Detect which cell encompasses the target text, then output its (x, y) center coordinate. 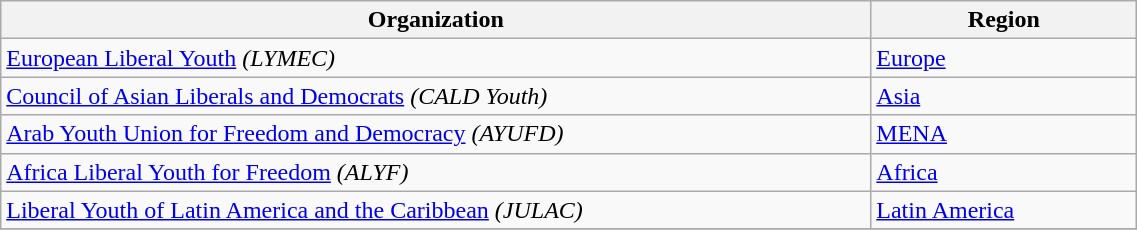
Region (1004, 20)
Asia (1004, 96)
Liberal Youth of Latin America and the Caribbean (JULAC) (436, 210)
European Liberal Youth (LYMEC) (436, 58)
Arab Youth Union for Freedom and Democracy (AYUFD) (436, 134)
Organization (436, 20)
Africa (1004, 172)
Europe (1004, 58)
MENA (1004, 134)
Latin America (1004, 210)
Council of Asian Liberals and Democrats (CALD Youth) (436, 96)
Africa Liberal Youth for Freedom (ALYF) (436, 172)
